For the text-containing cell, return its midpoint in [x, y] coordinate format. 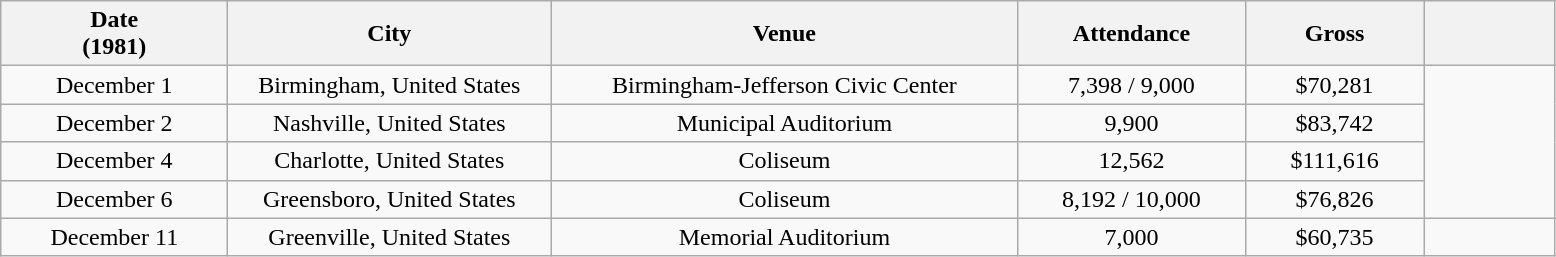
Venue [784, 34]
Date(1981) [114, 34]
Charlotte, United States [390, 161]
7,398 / 9,000 [1132, 85]
Attendance [1132, 34]
December 4 [114, 161]
December 2 [114, 123]
Greensboro, United States [390, 199]
$70,281 [1334, 85]
8,192 / 10,000 [1132, 199]
Gross [1334, 34]
$111,616 [1334, 161]
December 1 [114, 85]
$76,826 [1334, 199]
$83,742 [1334, 123]
12,562 [1132, 161]
Memorial Auditorium [784, 237]
$60,735 [1334, 237]
December 6 [114, 199]
7,000 [1132, 237]
Nashville, United States [390, 123]
9,900 [1132, 123]
Birmingham-Jefferson Civic Center [784, 85]
City [390, 34]
Municipal Auditorium [784, 123]
Birmingham, United States [390, 85]
Greenville, United States [390, 237]
December 11 [114, 237]
